Return (X, Y) of the center of cell containing provided text 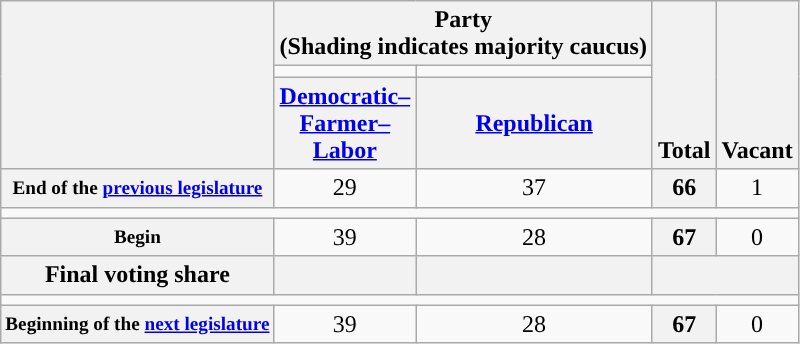
Beginning of the next legislature (138, 324)
Party (Shading indicates majority caucus) (463, 34)
37 (534, 188)
Democratic–Farmer–Labor (345, 123)
Republican (534, 123)
1 (757, 188)
Total (684, 85)
29 (345, 188)
End of the previous legislature (138, 188)
Vacant (757, 85)
Begin (138, 237)
66 (684, 188)
Final voting share (138, 275)
